Search for the cell housing the specified text and yield its (x, y) center coordinate. 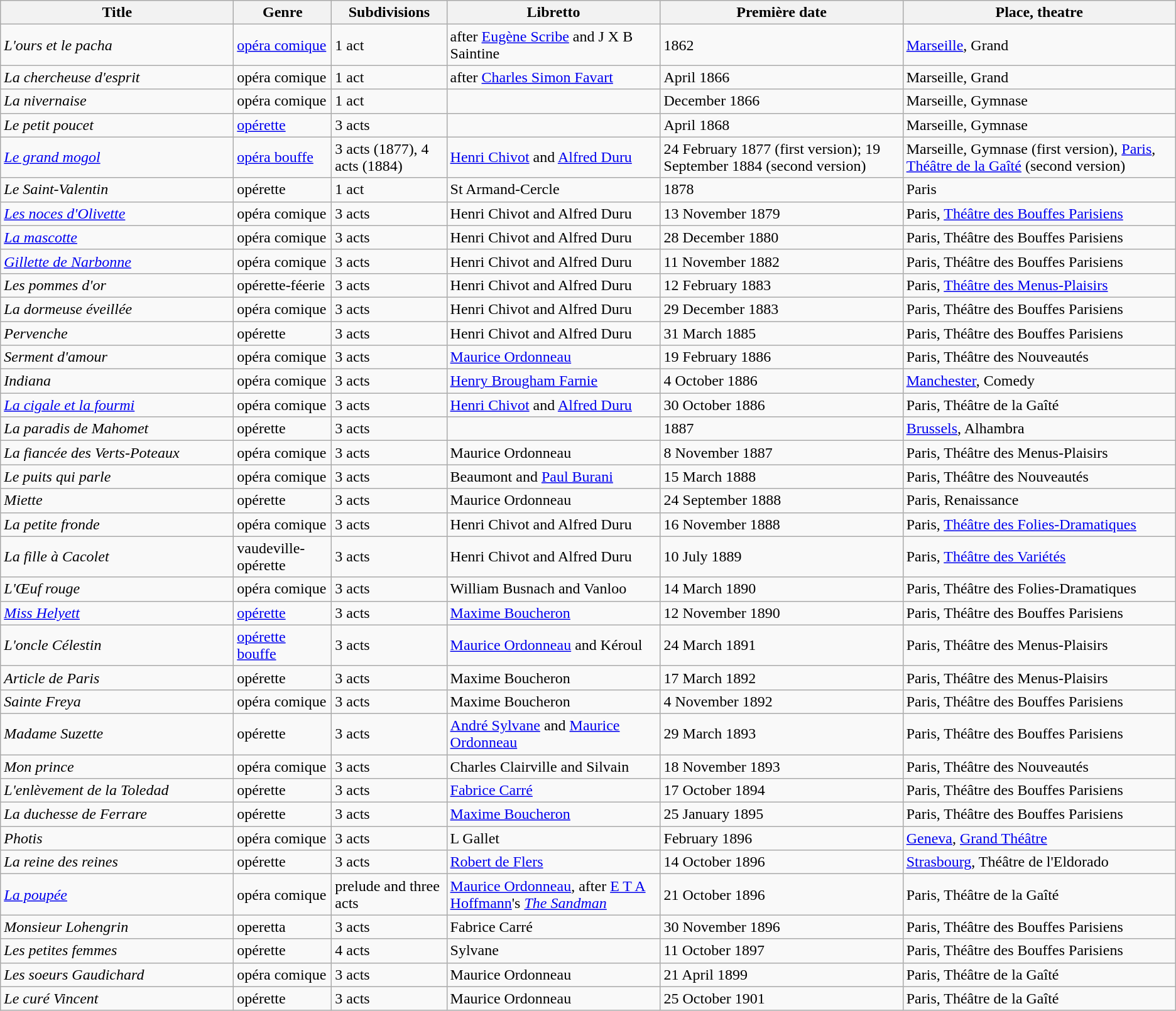
Mon prince (117, 767)
1887 (781, 429)
29 March 1893 (781, 733)
La petite fronde (117, 524)
Sub­divisions (389, 13)
André Sylvane and Maurice Ordonneau (553, 733)
opérette-féerie (283, 285)
Le puits qui parle (117, 477)
vaudeville-opérette (283, 556)
18 November 1893 (781, 767)
La duchesse de Ferrare (117, 814)
Manchester, Comedy (1039, 381)
4 October 1886 (781, 381)
Les soeurs Gaudichard (117, 975)
31 March 1885 (781, 333)
Les petites femmes (117, 951)
Beaumont and Paul Burani (553, 477)
Miette (117, 500)
30 October 1886 (781, 405)
12 November 1890 (781, 613)
Pervenche (117, 333)
December 1866 (781, 101)
Monsieur Lohengrin (117, 927)
St Armand-Cercle (553, 190)
Le petit poucet (117, 125)
Charles Clairville and Silvain (553, 767)
Première date (781, 13)
Gillette de Narbonne (117, 261)
Miss Helyett (117, 613)
8 November 1887 (781, 453)
L'enlèvement de la Toledad (117, 791)
prelude and three acts (389, 894)
11 October 1897 (781, 951)
4 November 1892 (781, 701)
Place, theatre (1039, 13)
Article de Paris (117, 678)
Photis (117, 838)
Brussels, Alhambra (1039, 429)
operetta (283, 927)
L'Œuf rouge (117, 589)
February 1896 (781, 838)
April 1866 (781, 77)
April 1868 (781, 125)
17 October 1894 (781, 791)
15 March 1888 (781, 477)
1878 (781, 190)
14 October 1896 (781, 862)
Robert de Flers (553, 862)
24 March 1891 (781, 646)
24 February 1877 (first version); 19 September 1884 (second version) (781, 157)
Paris, Renaissance (1039, 500)
Sylvane (553, 951)
17 March 1892 (781, 678)
25 January 1895 (781, 814)
La fille à Cacolet (117, 556)
25 October 1901 (781, 998)
4 acts (389, 951)
Paris (1039, 190)
La paradis de Mahomet (117, 429)
Genre (283, 13)
21 October 1896 (781, 894)
Maurice Ordonneau, after E T A Hoffmann's The Sandman (553, 894)
opérette bouffe (283, 646)
Maurice Ordonneau and Kéroul (553, 646)
La dormeuse éveillée (117, 309)
16 November 1888 (781, 524)
Madame Suzette (117, 733)
Marseille, Gymnase (first version), Paris, Théâtre de la Gaîté (second version) (1039, 157)
Le curé Vincent (117, 998)
after Charles Simon Favart (553, 77)
30 November 1896 (781, 927)
La mascotte (117, 237)
L'ours et le pacha (117, 45)
Title (117, 13)
Strasbourg, Théâtre de l'Eldorado (1039, 862)
L Gallet (553, 838)
William Busnach and Vanloo (553, 589)
21 April 1899 (781, 975)
19 February 1886 (781, 357)
La cigale et la fourmi (117, 405)
opéra bouffe (283, 157)
Serment d'amour (117, 357)
29 December 1883 (781, 309)
La poupée (117, 894)
Geneva, Grand Théâtre (1039, 838)
Paris, Théâtre des Variétés (1039, 556)
La fiancée des Verts-Poteaux (117, 453)
Indiana (117, 381)
Le Saint-Valentin (117, 190)
12 February 1883 (781, 285)
Les pommes d'or (117, 285)
14 March 1890 (781, 589)
Henry Brougham Farnie (553, 381)
28 December 1880 (781, 237)
Les noces d'Olivette (117, 214)
11 November 1882 (781, 261)
Sainte Freya (117, 701)
La nivernaise (117, 101)
La reine des reines (117, 862)
La chercheuse d'esprit (117, 77)
10 July 1889 (781, 556)
24 September 1888 (781, 500)
13 November 1879 (781, 214)
3 acts (1877), 4 acts (1884) (389, 157)
after Eugène Scribe and J X B Saintine (553, 45)
1862 (781, 45)
Le grand mogol (117, 157)
Libretto (553, 13)
L'oncle Célestin (117, 646)
